Extract the [x, y] coordinate from the center of the cell holding the provided text.  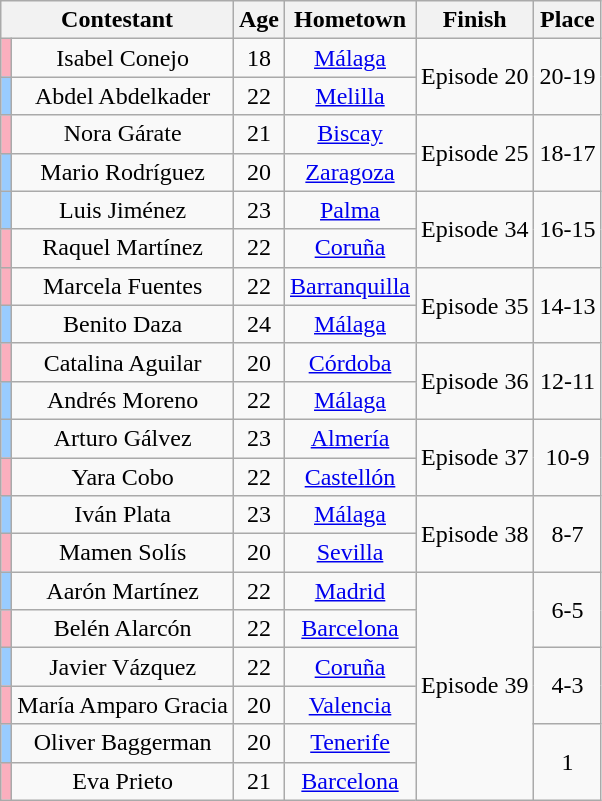
Episode 38 [475, 534]
Hometown [350, 20]
Almería [350, 438]
Abdel Abdelkader [123, 96]
12-11 [568, 381]
10-9 [568, 457]
Valencia [350, 705]
Córdoba [350, 362]
6-5 [568, 610]
Age [258, 20]
18 [258, 58]
20-19 [568, 77]
Javier Vázquez [123, 667]
Arturo Gálvez [123, 438]
Mamen Solís [123, 553]
16-15 [568, 229]
Nora Gárate [123, 134]
Catalina Aguilar [123, 362]
Melilla [350, 96]
Benito Daza [123, 324]
Isabel Conejo [123, 58]
Oliver Baggerman [123, 743]
14-13 [568, 305]
Tenerife [350, 743]
24 [258, 324]
Iván Plata [123, 515]
Episode 20 [475, 77]
Contestant [118, 20]
María Amparo Gracia [123, 705]
Sevilla [350, 553]
Episode 36 [475, 381]
Episode 39 [475, 686]
4-3 [568, 686]
8-7 [568, 534]
Castellón [350, 477]
Raquel Martínez [123, 248]
Zaragoza [350, 172]
Madrid [350, 591]
Palma [350, 210]
Episode 34 [475, 229]
Yara Cobo [123, 477]
Eva Prieto [123, 781]
Andrés Moreno [123, 400]
Place [568, 20]
Episode 37 [475, 457]
Mario Rodríguez [123, 172]
Belén Alarcón [123, 629]
Barranquilla [350, 286]
Luis Jiménez [123, 210]
1 [568, 762]
Aarón Martínez [123, 591]
Marcela Fuentes [123, 286]
Episode 35 [475, 305]
18-17 [568, 153]
Finish [475, 20]
Episode 25 [475, 153]
Biscay [350, 134]
